Output the (X, Y) coordinate of the center of the cell containing the given text.  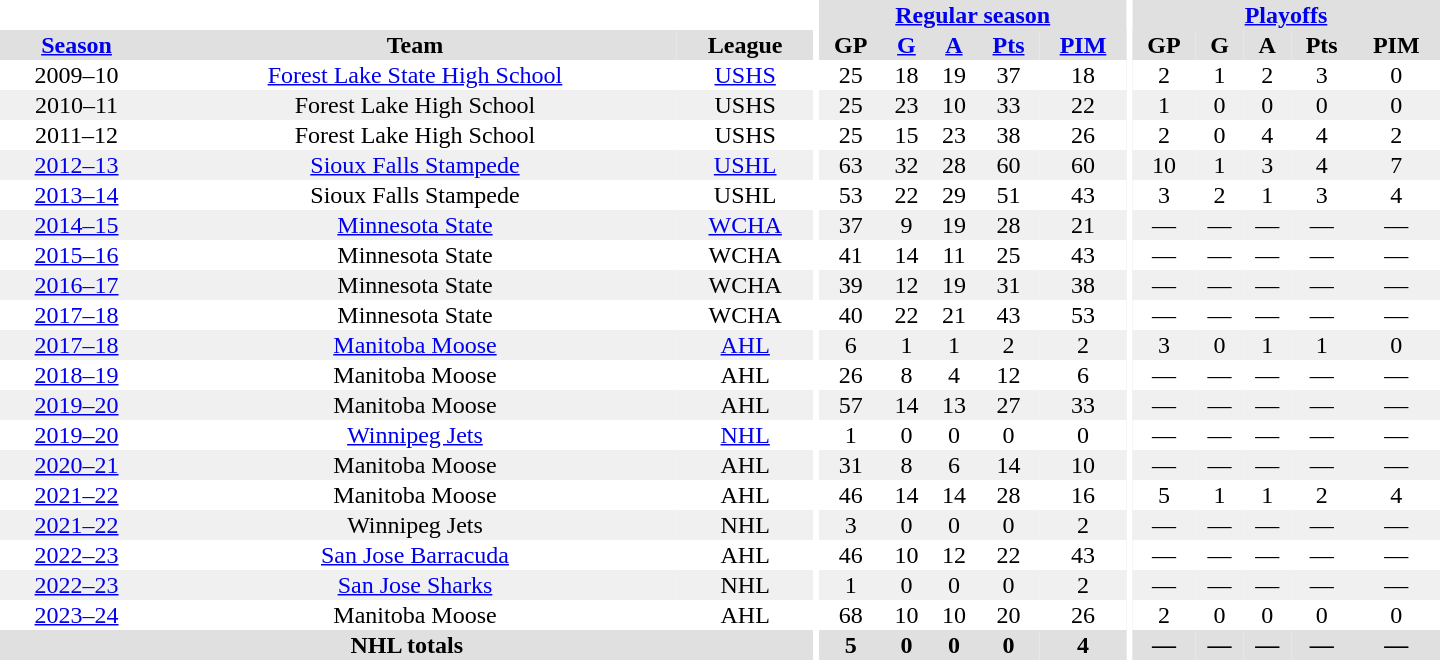
39 (851, 285)
15 (907, 135)
16 (1082, 495)
41 (851, 255)
2023–24 (76, 615)
11 (954, 255)
2010–11 (76, 105)
7 (1396, 165)
51 (1009, 195)
27 (1009, 405)
San Jose Sharks (415, 585)
40 (851, 315)
32 (907, 165)
Forest Lake State High School (415, 75)
2015–16 (76, 255)
2020–21 (76, 465)
68 (851, 615)
20 (1009, 615)
2014–15 (76, 225)
13 (954, 405)
2013–14 (76, 195)
9 (907, 225)
San Jose Barracuda (415, 555)
29 (954, 195)
Regular season (973, 15)
2012–13 (76, 165)
57 (851, 405)
2018–19 (76, 375)
League (746, 45)
2009–10 (76, 75)
2011–12 (76, 135)
Team (415, 45)
NHL totals (407, 645)
Playoffs (1286, 15)
63 (851, 165)
2016–17 (76, 285)
Season (76, 45)
